Determine the [X, Y] coordinate at the center of the cell enclosing the given text.  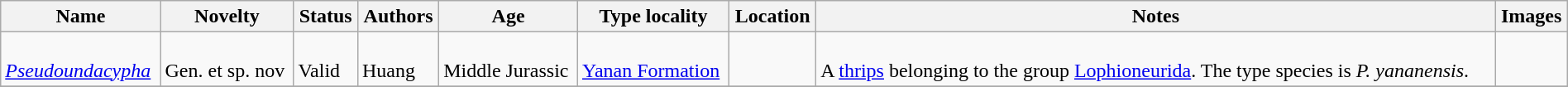
Novelty [227, 17]
Huang [398, 60]
Yanan Formation [653, 60]
Authors [398, 17]
Gen. et sp. nov [227, 60]
Pseudoundacypha [81, 60]
A thrips belonging to the group Lophioneurida. The type species is P. yananensis. [1156, 60]
Valid [326, 60]
Name [81, 17]
Notes [1156, 17]
Middle Jurassic [509, 60]
Type locality [653, 17]
Location [772, 17]
Age [509, 17]
Images [1532, 17]
Status [326, 17]
